For the text-containing cell, return its midpoint in [X, Y] coordinate format. 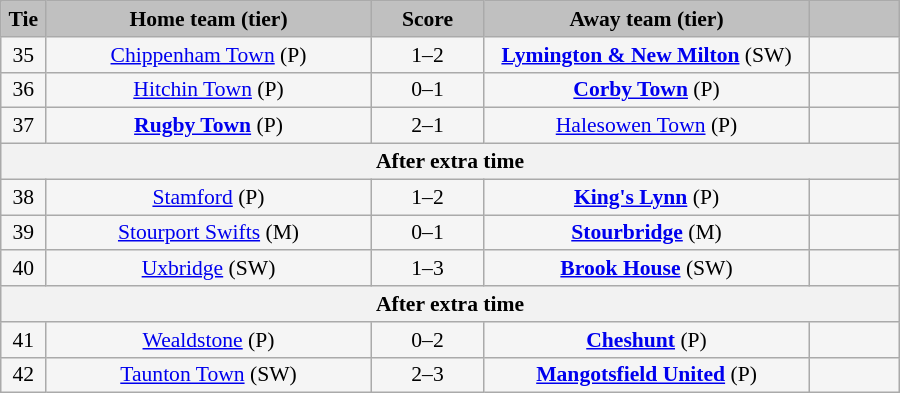
35 [24, 55]
42 [24, 375]
1–3 [427, 269]
Rugby Town (P) [209, 126]
Hitchin Town (P) [209, 90]
Lymington & New Milton (SW) [647, 55]
Stourbridge (M) [647, 233]
Uxbridge (SW) [209, 269]
Wealdstone (P) [209, 340]
Away team (tier) [647, 19]
Brook House (SW) [647, 269]
37 [24, 126]
Stourport Swifts (M) [209, 233]
Score [427, 19]
Corby Town (P) [647, 90]
Tie [24, 19]
39 [24, 233]
Home team (tier) [209, 19]
King's Lynn (P) [647, 197]
Cheshunt (P) [647, 340]
0–2 [427, 340]
Taunton Town (SW) [209, 375]
41 [24, 340]
Stamford (P) [209, 197]
38 [24, 197]
Chippenham Town (P) [209, 55]
Mangotsfield United (P) [647, 375]
Halesowen Town (P) [647, 126]
40 [24, 269]
2–1 [427, 126]
36 [24, 90]
2–3 [427, 375]
